Find where the given text appears and provide that cell's center as [x, y] coordinate. 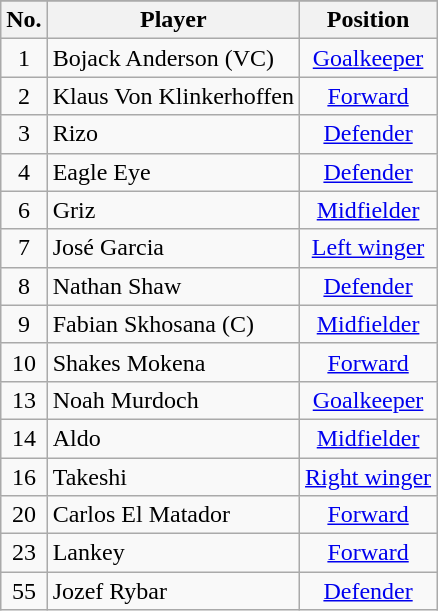
3 [24, 134]
Carlos El Matador [173, 515]
José Garcia [173, 248]
Griz [173, 210]
1 [24, 58]
Noah Murdoch [173, 400]
Fabian Skhosana (C) [173, 324]
Left winger [368, 248]
Klaus Von Klinkerhoffen [173, 96]
20 [24, 515]
8 [24, 286]
Shakes Mokena [173, 362]
Takeshi [173, 477]
16 [24, 477]
Player [173, 20]
10 [24, 362]
9 [24, 324]
4 [24, 172]
7 [24, 248]
14 [24, 438]
Nathan Shaw [173, 286]
2 [24, 96]
Position [368, 20]
No. [24, 20]
55 [24, 591]
Rizo [173, 134]
23 [24, 553]
Eagle Eye [173, 172]
Aldo [173, 438]
Jozef Rybar [173, 591]
Lankey [173, 553]
Right winger [368, 477]
6 [24, 210]
13 [24, 400]
Bojack Anderson (VC) [173, 58]
